Pinpoint the cell where the given text exists, returning its (x, y) midpoint coordinate. 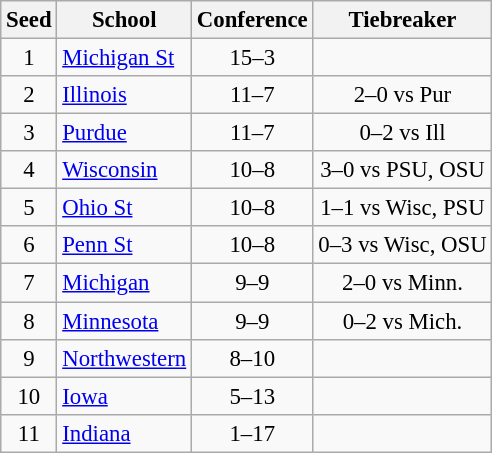
Tiebreaker (402, 20)
Penn St (124, 245)
4 (29, 170)
3 (29, 133)
Michigan (124, 283)
Wisconsin (124, 170)
Illinois (124, 95)
15–3 (253, 58)
8 (29, 321)
Minnesota (124, 321)
Iowa (124, 396)
Northwestern (124, 358)
11 (29, 433)
7 (29, 283)
10 (29, 396)
Conference (253, 20)
School (124, 20)
0–3 vs Wisc, OSU (402, 245)
9 (29, 358)
0–2 vs Ill (402, 133)
1–1 vs Wisc, PSU (402, 208)
5 (29, 208)
6 (29, 245)
2 (29, 95)
Indiana (124, 433)
8–10 (253, 358)
Michigan St (124, 58)
1–17 (253, 433)
5–13 (253, 396)
Ohio St (124, 208)
3–0 vs PSU, OSU (402, 170)
0–2 vs Mich. (402, 321)
2–0 vs Minn. (402, 283)
Purdue (124, 133)
1 (29, 58)
2–0 vs Pur (402, 95)
Seed (29, 20)
